Output the (X, Y) coordinate of the center of the cell containing the given text.  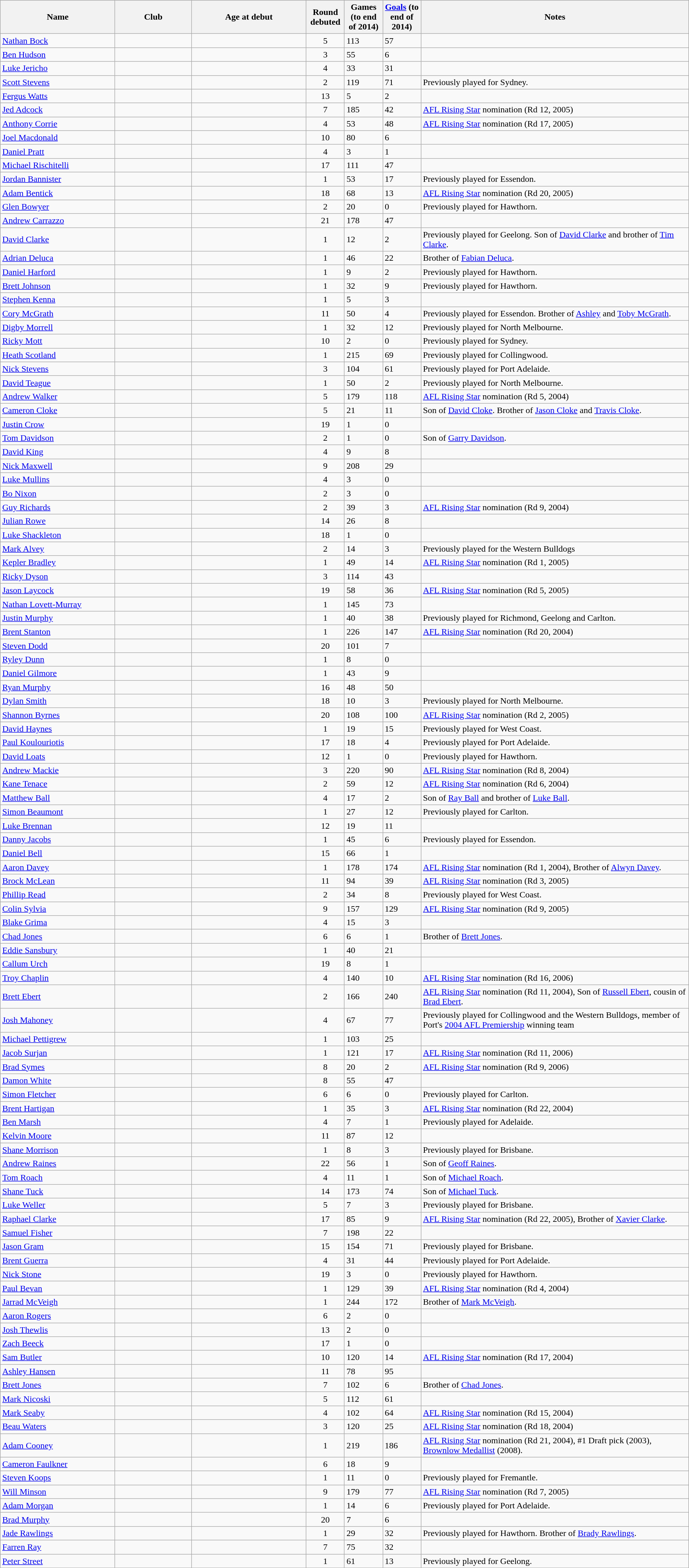
90 (402, 770)
David Haynes (58, 729)
Dylan Smith (58, 701)
38 (402, 618)
33 (363, 68)
103 (363, 1039)
Previously played for the Western Bulldogs (555, 549)
Brett Johnson (58, 286)
Previously played for Collingwood. (555, 355)
Luke Weller (58, 1205)
Aaron Davey (58, 867)
Adam Bentick (58, 193)
Brother of Chad Jones. (555, 1385)
AFL Rising Star nomination (Rd 1, 2004), Brother of Alwyn Davey. (555, 867)
Cameron Faulkner (58, 1464)
114 (363, 576)
Round debuted (326, 17)
Jason Gram (58, 1247)
Brent Stanton (58, 632)
Jade Rawlings (58, 1533)
Samuel Fisher (58, 1233)
240 (402, 996)
Ricky Mott (58, 341)
46 (363, 258)
198 (363, 1233)
Paul Bevan (58, 1288)
Michael Rischitelli (58, 165)
64 (402, 1413)
AFL Rising Star nomination (Rd 16, 2006) (555, 978)
185 (363, 110)
Luke Mullins (58, 480)
Nick Stevens (58, 369)
108 (363, 715)
Anthony Corrie (58, 124)
Nathan Lovett-Murray (58, 604)
Kelvin Moore (58, 1136)
Raphael Clarke (58, 1219)
58 (363, 590)
34 (363, 895)
Guy Richards (58, 507)
Luke Jericho (58, 68)
AFL Rising Star nomination (Rd 3, 2005) (555, 881)
Nick Maxwell (58, 466)
Kane Tenace (58, 784)
AFL Rising Star nomination (Rd 17, 2005) (555, 124)
AFL Rising Star nomination (Rd 22, 2005), Brother of Xavier Clarke. (555, 1219)
80 (363, 137)
75 (363, 1547)
121 (363, 1053)
Ryley Dunn (58, 660)
Nick Stone (58, 1274)
Glen Bowyer (58, 207)
16 (326, 687)
Jacob Surjan (58, 1053)
Daniel Gilmore (58, 673)
44 (402, 1260)
Digby Morrell (58, 327)
Cameron Cloke (58, 410)
Simon Beaumont (58, 812)
Age at debut (249, 17)
Justin Crow (58, 424)
244 (363, 1302)
Son of David Cloke. Brother of Jason Cloke and Travis Cloke. (555, 410)
112 (363, 1399)
Peter Street (58, 1561)
Daniel Harford (58, 272)
Matthew Ball (58, 798)
35 (363, 1108)
Name (58, 17)
Callum Urch (58, 964)
Beau Waters (58, 1427)
AFL Rising Star nomination (Rd 1, 2005) (555, 563)
Shane Morrison (58, 1150)
Kepler Bradley (58, 563)
Shannon Byrnes (58, 715)
Shane Tuck (58, 1191)
Paul Koulouriotis (58, 743)
Steven Dodd (58, 645)
AFL Rising Star nomination (Rd 5, 2004) (555, 396)
Jarrad McVeigh (58, 1302)
154 (363, 1247)
Games (to end of 2014) (363, 17)
Adrian Deluca (58, 258)
69 (402, 355)
111 (363, 165)
140 (363, 978)
AFL Rising Star nomination (Rd 9, 2004) (555, 507)
AFL Rising Star nomination (Rd 20, 2005) (555, 193)
Andrew Carrazzo (58, 221)
67 (363, 1020)
157 (363, 909)
36 (402, 590)
Andrew Raines (58, 1164)
104 (363, 369)
AFL Rising Star nomination (Rd 11, 2006) (555, 1053)
Son of Ray Ball and brother of Luke Ball. (555, 798)
Brett Jones (58, 1385)
Ben Marsh (58, 1122)
Colin Sylvia (58, 909)
Bo Nixon (58, 493)
215 (363, 355)
Son of Geoff Raines. (555, 1164)
AFL Rising Star nomination (Rd 4, 2004) (555, 1288)
Jason Laycock (58, 590)
Goals (to end of 2014) (402, 17)
Brett Ebert (58, 996)
186 (402, 1445)
95 (402, 1371)
59 (363, 784)
Andrew Walker (58, 396)
David Teague (58, 383)
Simon Fletcher (58, 1094)
Mark Seaby (58, 1413)
Joel Macdonald (58, 137)
Aaron Rogers (58, 1316)
Luke Brennan (58, 825)
66 (363, 853)
Tom Roach (58, 1177)
Michael Pettigrew (58, 1039)
Brother of Mark McVeigh. (555, 1302)
AFL Rising Star nomination (Rd 5, 2005) (555, 590)
119 (363, 82)
166 (363, 996)
Will Minson (58, 1492)
Adam Morgan (58, 1505)
94 (363, 881)
David King (58, 452)
78 (363, 1371)
Chad Jones (58, 936)
56 (363, 1164)
Farren Ray (58, 1547)
Notes (555, 17)
45 (363, 839)
Brent Guerra (58, 1260)
AFL Rising Star nomination (Rd 20, 2004) (555, 632)
101 (363, 645)
AFL Rising Star nomination (Rd 21, 2004), #1 Draft pick (2003), Brownlow Medallist (2008). (555, 1445)
Justin Murphy (58, 618)
73 (402, 604)
Son of Garry Davidson. (555, 438)
Brock McLean (58, 881)
Ricky Dyson (58, 576)
Brother of Brett Jones. (555, 936)
172 (402, 1302)
AFL Rising Star nomination (Rd 22, 2004) (555, 1108)
AFL Rising Star nomination (Rd 8, 2004) (555, 770)
74 (402, 1191)
147 (402, 632)
Son of Michael Tuck. (555, 1191)
Brent Hartigan (58, 1108)
Previously played for Geelong. Son of David Clarke and brother of Tim Clarke. (555, 239)
42 (402, 110)
Tom Davidson (58, 438)
Sam Butler (58, 1357)
174 (402, 867)
113 (363, 41)
Son of Michael Roach. (555, 1177)
Previously played for Collingwood and the Western Bulldogs, member of Port's 2004 AFL Premiership winning team (555, 1020)
68 (363, 193)
Adam Cooney (58, 1445)
Luke Shackleton (58, 535)
Eddie Sansbury (58, 950)
87 (363, 1136)
Steven Koops (58, 1478)
Fergus Watts (58, 96)
Danny Jacobs (58, 839)
Heath Scotland (58, 355)
AFL Rising Star nomination (Rd 18, 2004) (555, 1427)
Troy Chaplin (58, 978)
173 (363, 1191)
Stephen Kenna (58, 300)
David Clarke (58, 239)
Brother of Fabian Deluca. (555, 258)
Previously played for Essendon. Brother of Ashley and Toby McGrath. (555, 313)
Ryan Murphy (58, 687)
Damon White (58, 1080)
145 (363, 604)
Josh Mahoney (58, 1020)
Jed Adcock (58, 110)
Jordan Bannister (58, 179)
100 (402, 715)
27 (363, 812)
Previously played for Richmond, Geelong and Carlton. (555, 618)
AFL Rising Star nomination (Rd 2, 2005) (555, 715)
Brad Symes (58, 1067)
Nathan Bock (58, 41)
Phillip Read (58, 895)
85 (363, 1219)
Ashley Hansen (58, 1371)
Previously played for Fremantle. (555, 1478)
49 (363, 563)
Club (153, 17)
Previously played for Geelong. (555, 1561)
Brad Murphy (58, 1519)
AFL Rising Star nomination (Rd 6, 2004) (555, 784)
Andrew Mackie (58, 770)
AFL Rising Star nomination (Rd 11, 2004), Son of Russell Ebert, cousin of Brad Ebert. (555, 996)
AFL Rising Star nomination (Rd 17, 2004) (555, 1357)
AFL Rising Star nomination (Rd 9, 2005) (555, 909)
Ben Hudson (58, 55)
Cory McGrath (58, 313)
Mark Alvey (58, 549)
AFL Rising Star nomination (Rd 9, 2006) (555, 1067)
220 (363, 770)
Mark Nicoski (58, 1399)
57 (402, 41)
Blake Grima (58, 923)
26 (363, 521)
Josh Thewlis (58, 1330)
AFL Rising Star nomination (Rd 12, 2005) (555, 110)
Previously played for Hawthorn. Brother of Brady Rawlings. (555, 1533)
AFL Rising Star nomination (Rd 7, 2005) (555, 1492)
118 (402, 396)
Scott Stevens (58, 82)
226 (363, 632)
Julian Rowe (58, 521)
208 (363, 466)
AFL Rising Star nomination (Rd 15, 2004) (555, 1413)
Daniel Bell (58, 853)
Daniel Pratt (58, 151)
David Loats (58, 756)
219 (363, 1445)
Zach Beeck (58, 1344)
Previously played for Adelaide. (555, 1122)
